Scan for the cell matching the given text and deliver its (X, Y) coordinate at center. 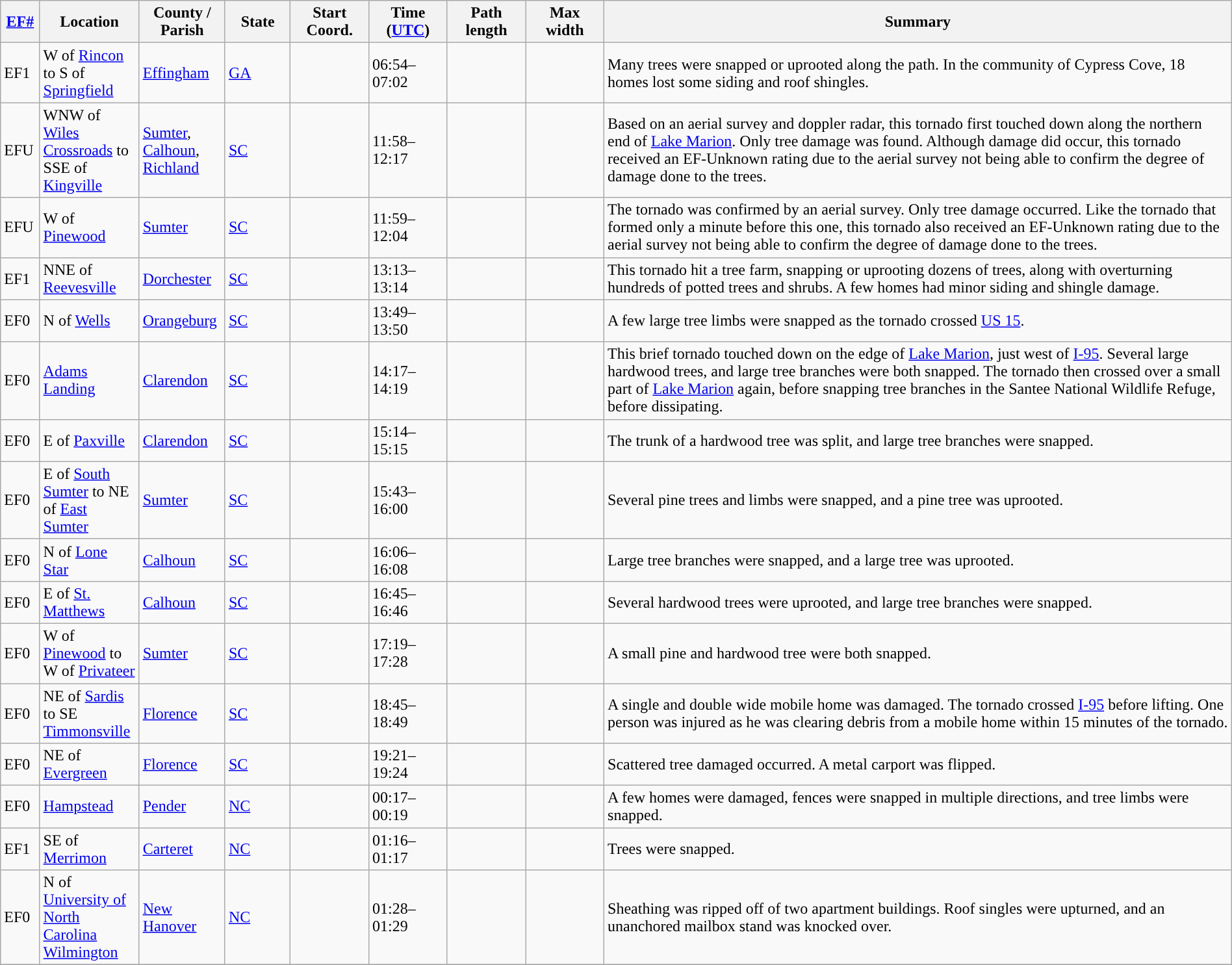
Several pine trees and limbs were snapped, and a pine tree was uprooted. (918, 500)
W of Pinewood to W of Privateer (90, 653)
Start Coord. (330, 22)
NE of Evergreen (90, 764)
Sheathing was ripped off of two apartment buildings. Roof singles were upturned, and an unanchored mailbox stand was knocked over. (918, 918)
NE of Sardis to SE Timmonsville (90, 714)
01:16–01:17 (408, 849)
13:13–13:14 (408, 278)
16:45–16:46 (408, 602)
A small pine and hardwood tree were both snapped. (918, 653)
18:45–18:49 (408, 714)
WNW of Wiles Crossroads to SSE of Kingville (90, 150)
County / Parish (182, 22)
15:14–15:15 (408, 441)
SE of Merrimon (90, 849)
16:06–16:08 (408, 560)
Orangeburg (182, 321)
Path length (486, 22)
N of University of North Carolina Wilmington (90, 918)
Several hardwood trees were uprooted, and large tree branches were snapped. (918, 602)
NNE of Reevesville (90, 278)
Pender (182, 807)
Adams Landing (90, 381)
A few large tree limbs were snapped as the tornado crossed US 15. (918, 321)
GA (257, 73)
01:28–01:29 (408, 918)
Summary (918, 22)
11:58–12:17 (408, 150)
17:19–17:28 (408, 653)
11:59–12:04 (408, 227)
W of Rincon to S of Springfield (90, 73)
E of South Sumter to NE of East Sumter (90, 500)
Time (UTC) (408, 22)
New Hanover (182, 918)
13:49–13:50 (408, 321)
A few homes were damaged, fences were snapped in multiple directions, and tree limbs were snapped. (918, 807)
06:54–07:02 (408, 73)
N of Lone Star (90, 560)
N of Wells (90, 321)
15:43–16:00 (408, 500)
Carteret (182, 849)
Sumter, Calhoun, Richland (182, 150)
19:21–19:24 (408, 764)
14:17–14:19 (408, 381)
Scattered tree damaged occurred. A metal carport was flipped. (918, 764)
Hampstead (90, 807)
Many trees were snapped or uprooted along the path. In the community of Cypress Cove, 18 homes lost some siding and roof shingles. (918, 73)
E of St. Matthews (90, 602)
E of Paxville (90, 441)
Large tree branches were snapped, and a large tree was uprooted. (918, 560)
Effingham (182, 73)
W of Pinewood (90, 227)
Location (90, 22)
State (257, 22)
EF# (20, 22)
Dorchester (182, 278)
The trunk of a hardwood tree was split, and large tree branches were snapped. (918, 441)
Max width (565, 22)
00:17–00:19 (408, 807)
Trees were snapped. (918, 849)
